Find where the given text appears and provide that cell's center as [X, Y] coordinate. 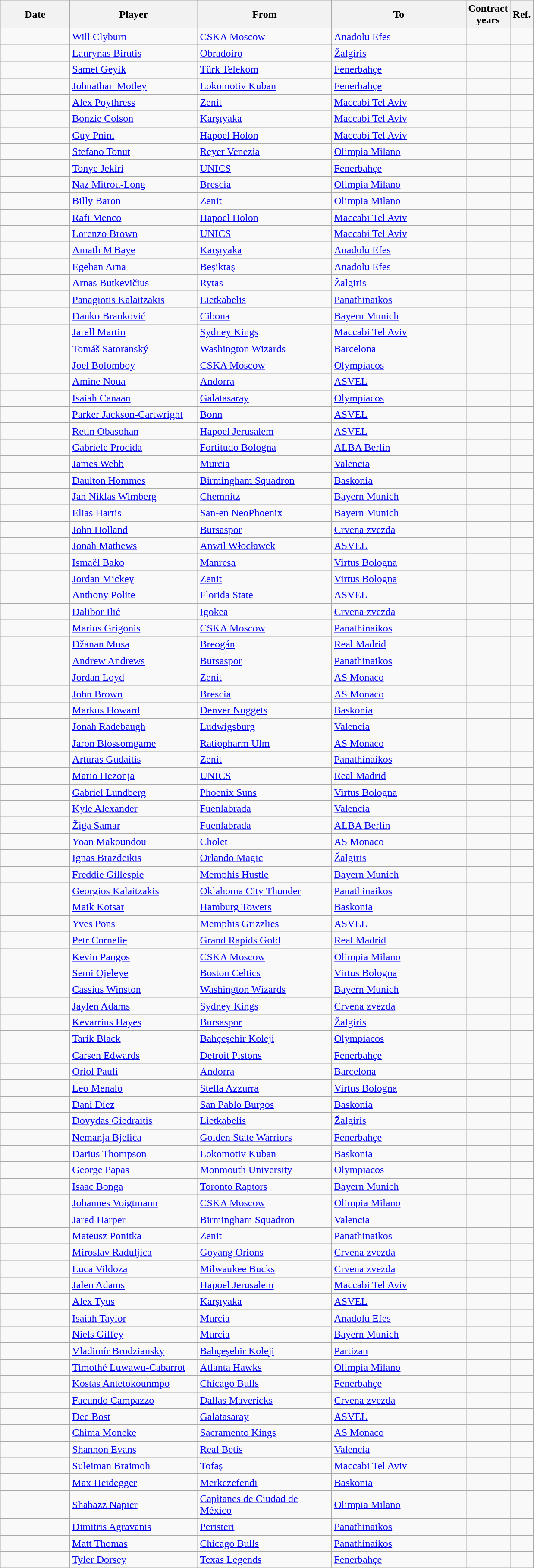
Freddie Gillespie [134, 874]
Bonzie Colson [134, 119]
James Webb [134, 464]
Johannes Voigtmann [134, 1203]
Maik Kotsar [134, 907]
Atlanta Hawks [265, 1367]
Amath M'Baye [134, 250]
Türk Telekom [265, 69]
From [265, 15]
Shannon Evans [134, 1449]
Ratiopharm Ulm [265, 743]
Hamburg Towers [265, 907]
Fortitudo Bologna [265, 447]
Tofaş [265, 1466]
Mateusz Ponitka [134, 1236]
Date [35, 15]
Anthony Polite [134, 595]
Isaiah Taylor [134, 1318]
Yves Pons [134, 924]
Chima Moneke [134, 1433]
Dallas Mavericks [265, 1400]
Jaylen Adams [134, 1006]
Jan Niklas Wimberg [134, 497]
Leo Menalo [134, 1088]
Dani Díez [134, 1104]
Shabazz Napier [134, 1505]
Semi Ojeleye [134, 973]
Ismaël Bako [134, 562]
Obradoiro [265, 53]
Bonn [265, 414]
Žiga Samar [134, 825]
Florida State [265, 595]
Rytas [265, 283]
Grand Rapids Gold [265, 940]
Will Clyburn [134, 37]
Johnathan Motley [134, 86]
Ludwigsburg [265, 726]
Dovydas Giedraitis [134, 1121]
Amine Noua [134, 382]
Marius Grigonis [134, 628]
Artūras Gudaitis [134, 760]
Retin Obasohan [134, 431]
Tarik Black [134, 1039]
Billy Baron [134, 201]
Golden State Warriors [265, 1137]
Isaiah Canaan [134, 398]
Jonah Mathews [134, 546]
Andrew Andrews [134, 661]
Tomáš Satoranský [134, 349]
Kostas Antetokounmpo [134, 1384]
Ignas Brazdeikis [134, 858]
Darius Thompson [134, 1154]
Georgios Kalaitzakis [134, 891]
Daulton Hommes [134, 480]
Mario Hezonja [134, 776]
Gabriele Procida [134, 447]
Miroslav Raduljica [134, 1252]
Matt Thomas [134, 1543]
Orlando Magic [265, 858]
Igokea [265, 612]
Real Betis [265, 1449]
Stella Azzurra [265, 1088]
Dimitris Agravanis [134, 1527]
Memphis Hustle [265, 874]
Naz Mitrou-Long [134, 184]
Capitanes de Ciudad de México [265, 1505]
Joel Bolomboy [134, 365]
Beşiktaş [265, 267]
Contractyears [488, 15]
Carsen Edwards [134, 1055]
Player [134, 15]
John Brown [134, 694]
Cholet [265, 842]
Facundo Campazzo [134, 1400]
Suleiman Braimoh [134, 1466]
Alex Poythress [134, 102]
Luca Vildoza [134, 1268]
Timothé Luwawu-Cabarrot [134, 1367]
Gabriel Lundberg [134, 792]
Oriol Paulí [134, 1072]
Jordan Loyd [134, 677]
Dalibor Ilić [134, 612]
Kevin Pangos [134, 956]
Toronto Raptors [265, 1186]
Dee Bost [134, 1417]
Peristeri [265, 1527]
Detroit Pistons [265, 1055]
Jalen Adams [134, 1285]
Ref. [522, 15]
Stefano Tonut [134, 151]
Jaron Blossomgame [134, 743]
Tyler Dorsey [134, 1560]
Sacramento Kings [265, 1433]
Niels Giffey [134, 1335]
John Holland [134, 530]
Kyle Alexander [134, 809]
Laurynas Birutis [134, 53]
Chemnitz [265, 497]
Džanan Musa [134, 644]
Phoenix Suns [265, 792]
Max Heidegger [134, 1482]
Panagiotis Kalaitzakis [134, 300]
Danko Branković [134, 316]
Alex Tyus [134, 1302]
Anwil Włocławek [265, 546]
Reyer Venezia [265, 151]
Nemanja Bjelica [134, 1137]
Partizan [399, 1351]
Guy Pnini [134, 135]
Texas Legends [265, 1560]
Cassius Winston [134, 989]
To [399, 15]
Arnas Butkevičius [134, 283]
Lorenzo Brown [134, 234]
Jonah Radebaugh [134, 726]
Goyang Orions [265, 1252]
Rafi Menco [134, 217]
Egehan Arna [134, 267]
Oklahoma City Thunder [265, 891]
Monmouth University [265, 1170]
Vladimír Brodziansky [134, 1351]
Breogán [265, 644]
Elias Harris [134, 513]
Jordan Mickey [134, 579]
San Pablo Burgos [265, 1104]
Isaac Bonga [134, 1186]
Jared Harper [134, 1219]
Milwaukee Bucks [265, 1268]
Jarell Martin [134, 332]
Merkezefendi [265, 1482]
Memphis Grizzlies [265, 924]
Markus Howard [134, 710]
Kevarrius Hayes [134, 1022]
Petr Cornelie [134, 940]
Tonye Jekiri [134, 168]
Boston Celtics [265, 973]
Manresa [265, 562]
Cibona [265, 316]
San-en NeoPhoenix [265, 513]
Denver Nuggets [265, 710]
Yoan Makoundou [134, 842]
George Papas [134, 1170]
Parker Jackson-Cartwright [134, 414]
Samet Geyik [134, 69]
